From the cell containing the given text, extract its center point as [X, Y] coordinate. 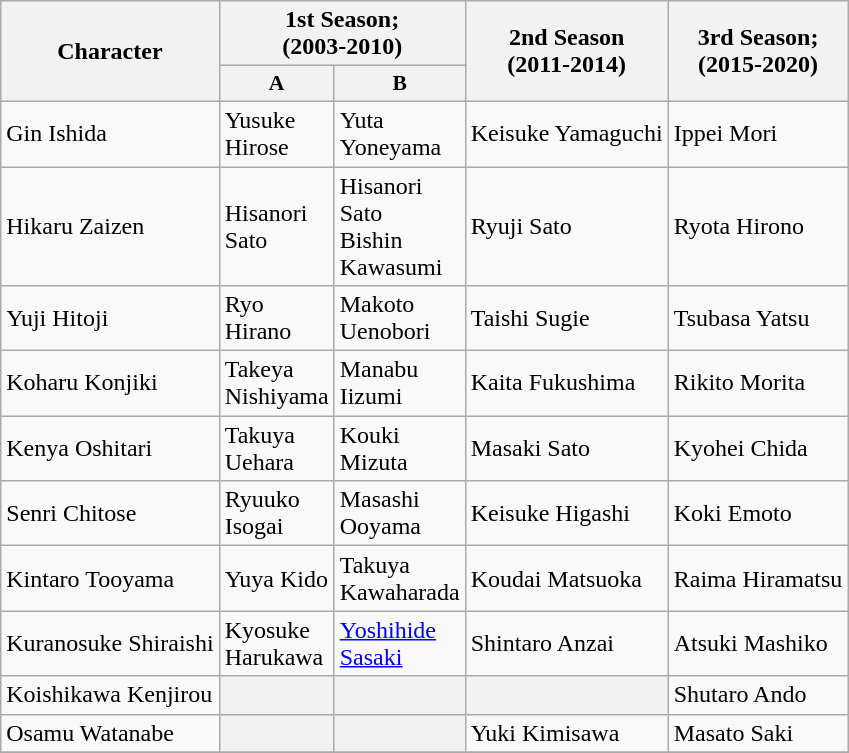
Kyohei Chida [758, 448]
Masato Saki [758, 733]
3rd Season;(2015-2020) [758, 52]
Koharu Konjiki [110, 384]
2nd Season(2011-2014) [566, 52]
Character [110, 52]
Koki Emoto [758, 514]
Shutaro Ando [758, 695]
Koudai Matsuoka [566, 578]
Yuki Kimisawa [566, 733]
Kyosuke Harukawa [276, 644]
Takuya Uehara [276, 448]
Gin Ishida [110, 134]
Kintaro Tooyama [110, 578]
Manabu Iizumi [400, 384]
Masashi Ooyama [400, 514]
B [400, 84]
Yoshihide Sasaki [400, 644]
Kouki Mizuta [400, 448]
Tsubasa Yatsu [758, 318]
Ryuuko Isogai [276, 514]
Atsuki Mashiko [758, 644]
Yusuke Hirose [276, 134]
Yuta Yoneyama [400, 134]
Yuya Kido [276, 578]
Keisuke Higashi [566, 514]
Taishi Sugie [566, 318]
Makoto Uenobori [400, 318]
Kuranosuke Shiraishi [110, 644]
Shintaro Anzai [566, 644]
Koishikawa Kenjirou [110, 695]
Yuji Hitoji [110, 318]
Senri Chitose [110, 514]
Raima Hiramatsu [758, 578]
1st Season;(2003-2010) [342, 34]
Keisuke Yamaguchi [566, 134]
Osamu Watanabe [110, 733]
Hikaru Zaizen [110, 226]
A [276, 84]
Ippei Mori [758, 134]
Hisanori Sato [276, 226]
Masaki Sato [566, 448]
Ryota Hirono [758, 226]
Takuya Kawaharada [400, 578]
Rikito Morita [758, 384]
Kenya Oshitari [110, 448]
Ryuji Sato [566, 226]
Kaita Fukushima [566, 384]
Takeya Nishiyama [276, 384]
Ryo Hirano [276, 318]
Hisanori SatoBishin Kawasumi [400, 226]
